Pinpoint the cell where the given text exists, returning its (x, y) midpoint coordinate. 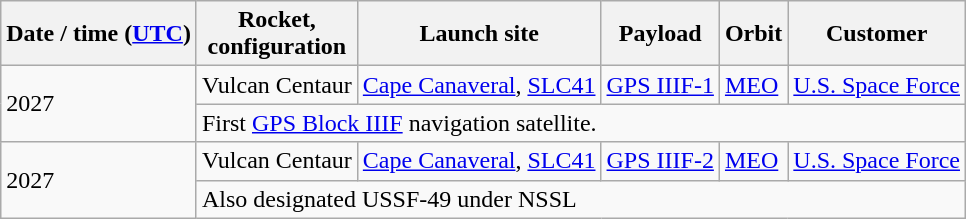
Date / time (UTC) (99, 34)
Also designated USSF-49 under NSSL (580, 199)
Orbit (753, 34)
Launch site (479, 34)
Customer (877, 34)
First GPS Block IIIF navigation satellite. (580, 123)
GPS IIIF-1 (660, 85)
GPS IIIF-2 (660, 161)
Rocket, configuration (276, 34)
Payload (660, 34)
